Find where the given text appears and provide that cell's center as (x, y) coordinate. 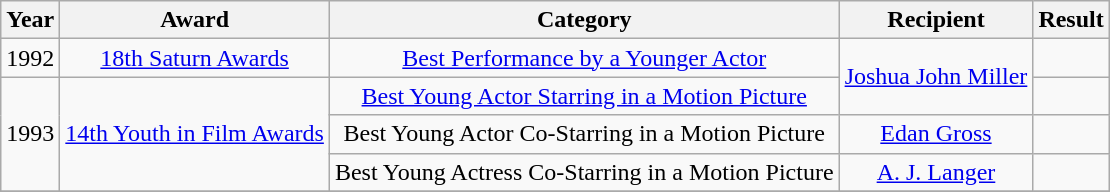
Joshua John Miller (936, 77)
Edan Gross (936, 134)
Category (584, 20)
Recipient (936, 20)
Best Performance by a Younger Actor (584, 58)
Award (195, 20)
Result (1071, 20)
A. J. Langer (936, 172)
1993 (30, 134)
Best Young Actor Co-Starring in a Motion Picture (584, 134)
Best Young Actress Co-Starring in a Motion Picture (584, 172)
14th Youth in Film Awards (195, 134)
Year (30, 20)
Best Young Actor Starring in a Motion Picture (584, 96)
18th Saturn Awards (195, 58)
1992 (30, 58)
